From the cell containing the given text, extract its center point as (x, y) coordinate. 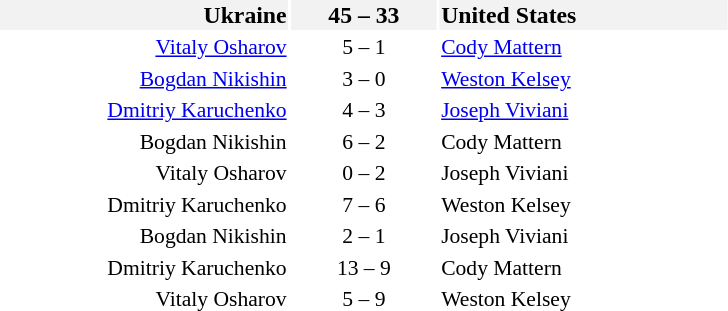
3 – 0 (364, 78)
2 – 1 (364, 236)
United States (584, 15)
45 – 33 (364, 15)
5 – 1 (364, 47)
13 – 9 (364, 268)
7 – 6 (364, 204)
4 – 3 (364, 110)
0 – 2 (364, 173)
Ukraine (144, 15)
6 – 2 (364, 142)
